Scan for the cell matching the given text and deliver its [X, Y] coordinate at center. 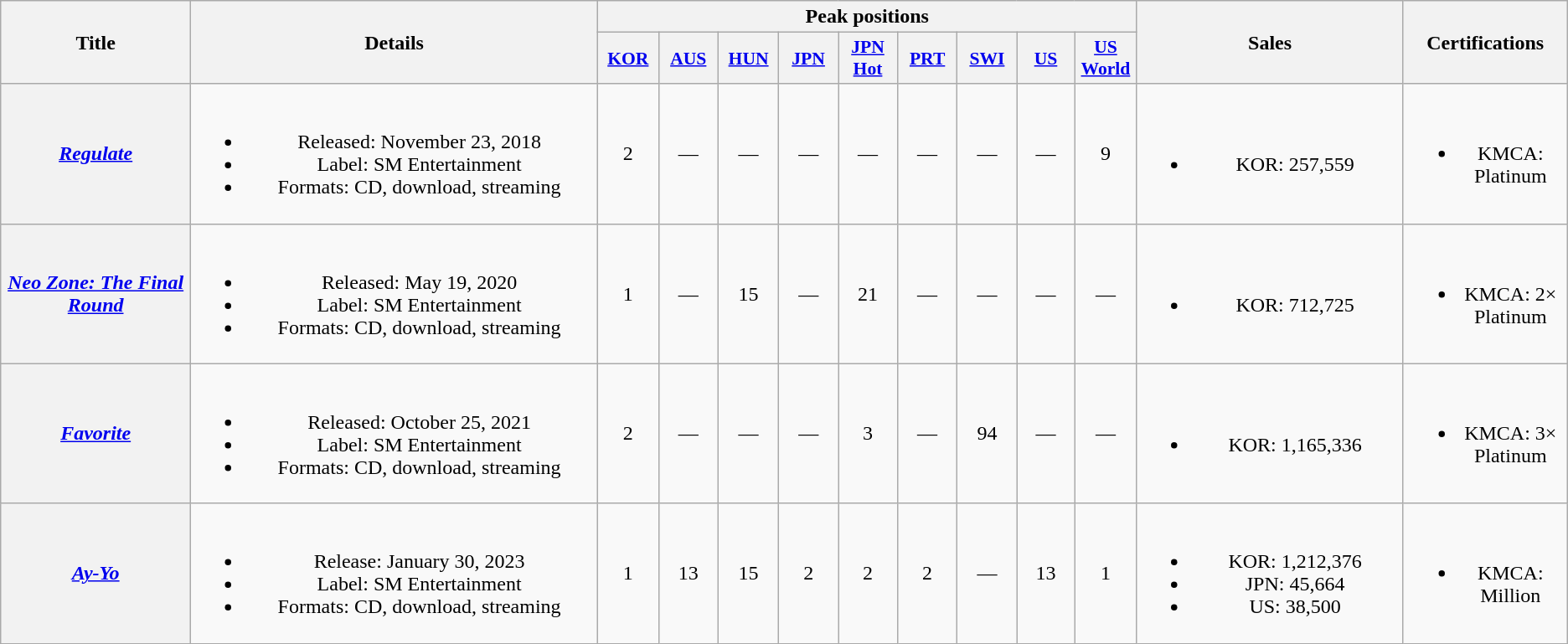
Certifications [1485, 42]
KMCA: Million [1485, 573]
Ay-Yo [95, 573]
Regulate [95, 154]
US [1045, 59]
KOR [628, 59]
9 [1106, 154]
KOR: 1,165,336 [1270, 434]
94 [987, 434]
Released: May 19, 2020Label: SM EntertainmentFormats: CD, download, streaming [395, 293]
KMCA: 2× Platinum [1485, 293]
Details [395, 42]
Sales [1270, 42]
KOR: 1,212,376JPN: 45,664US: 38,500 [1270, 573]
AUS [689, 59]
JPN [809, 59]
21 [868, 293]
HUN [748, 59]
Title [95, 42]
Released: October 25, 2021Label: SM EntertainmentFormats: CD, download, streaming [395, 434]
KOR: 712,725 [1270, 293]
KMCA: 3× Platinum [1485, 434]
3 [868, 434]
Peak positions [868, 17]
Favorite [95, 434]
JPNHot [868, 59]
PRT [926, 59]
USWorld [1106, 59]
KMCA: Platinum [1485, 154]
Release: January 30, 2023Label: SM EntertainmentFormats: CD, download, streaming [395, 573]
Released: November 23, 2018Label: SM EntertainmentFormats: CD, download, streaming [395, 154]
KOR: 257,559 [1270, 154]
Neo Zone: The Final Round [95, 293]
SWI [987, 59]
